Find where the given text appears and provide that cell's center as (X, Y) coordinate. 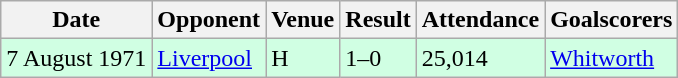
Attendance (480, 20)
25,014 (480, 58)
H (303, 58)
Venue (303, 20)
Goalscorers (612, 20)
Date (76, 20)
7 August 1971 (76, 58)
Opponent (209, 20)
Liverpool (209, 58)
Result (378, 20)
1–0 (378, 58)
Whitworth (612, 58)
